Capture the cell that displays the provided text and extract its [X, Y] central coordinate. 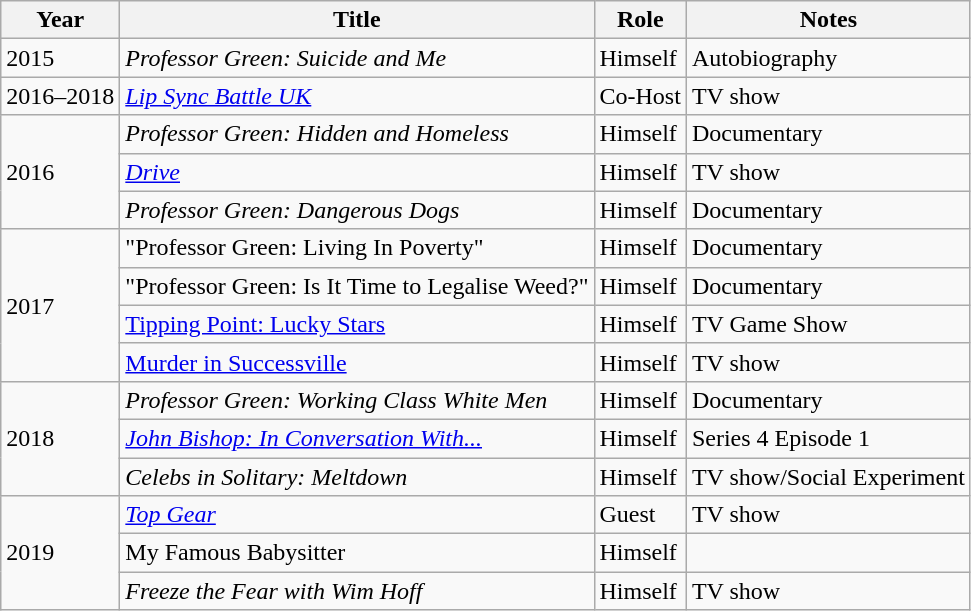
Co-Host [640, 96]
Professor Green: Dangerous Dogs [357, 210]
2019 [60, 553]
Professor Green: Working Class White Men [357, 400]
Notes [828, 20]
2015 [60, 58]
"Professor Green: Living In Poverty" [357, 248]
Professor Green: Hidden and Homeless [357, 134]
Top Gear [357, 515]
2018 [60, 438]
Celebs in Solitary: Meltdown [357, 477]
Series 4 Episode 1 [828, 438]
Year [60, 20]
Lip Sync Battle UK [357, 96]
My Famous Babysitter [357, 553]
Professor Green: Suicide and Me [357, 58]
John Bishop: In Conversation With... [357, 438]
2016 [60, 172]
Murder in Successville [357, 362]
2017 [60, 305]
TV show/Social Experiment [828, 477]
Guest [640, 515]
Tipping Point: Lucky Stars [357, 324]
Role [640, 20]
"Professor Green: Is It Time to Legalise Weed?" [357, 286]
2016–2018 [60, 96]
Freeze the Fear with Wim Hoff [357, 591]
Title [357, 20]
TV Game Show [828, 324]
Autobiography [828, 58]
Drive [357, 172]
